Find where the given text appears and provide that cell's center as (X, Y) coordinate. 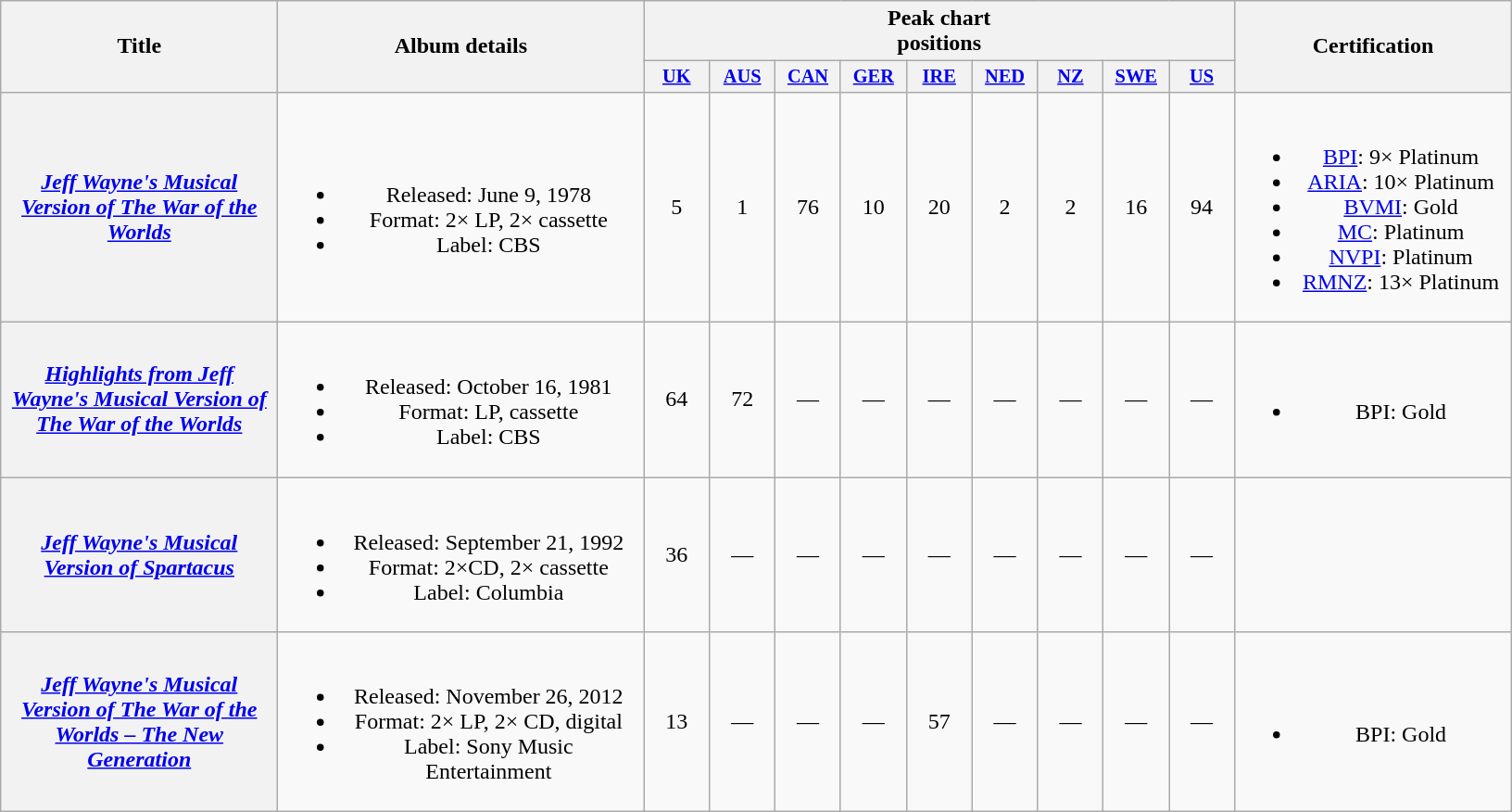
Jeff Wayne's Musical Version of The War of the Worlds (139, 207)
72 (743, 400)
SWE (1136, 77)
IRE (939, 77)
Released: October 16, 1981Format: LP, cassetteLabel: CBS (461, 400)
UK (676, 77)
1 (743, 207)
BPI: 9× PlatinumARIA: 10× PlatinumBVMI: GoldMC: PlatinumNVPI: PlatinumRMNZ: 13× Platinum (1373, 207)
36 (676, 554)
16 (1136, 207)
57 (939, 722)
Certification (1373, 46)
GER (873, 77)
NED (1004, 77)
10 (873, 207)
AUS (743, 77)
64 (676, 400)
Jeff Wayne's Musical Version of Spartacus (139, 554)
Jeff Wayne's Musical Version of The War of the Worlds – The New Generation (139, 722)
Title (139, 46)
5 (676, 207)
Peak chartpositions (939, 32)
NZ (1071, 77)
Highlights from Jeff Wayne's Musical Version of The War of the Worlds (139, 400)
US (1203, 77)
20 (939, 207)
Album details (461, 46)
94 (1203, 207)
CAN (808, 77)
13 (676, 722)
Released: June 9, 1978Format: 2× LP, 2× cassetteLabel: CBS (461, 207)
Released: November 26, 2012Format: 2× LP, 2× CD, digitalLabel: Sony Music Entertainment (461, 722)
76 (808, 207)
Released: September 21, 1992Format: 2×CD, 2× cassetteLabel: Columbia (461, 554)
